Return (X, Y) of the center of cell containing provided text 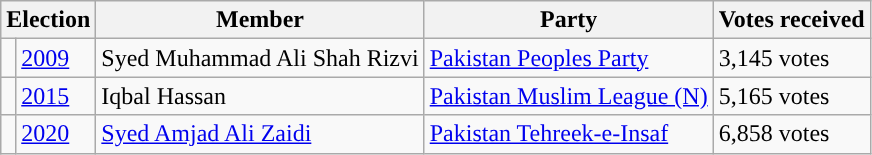
5,165 votes (792, 96)
2020 (56, 134)
2015 (56, 96)
Pakistan Peoples Party (568, 58)
Pakistan Tehreek-e-Insaf (568, 134)
Iqbal Hassan (260, 96)
Party (568, 20)
2009 (56, 58)
3,145 votes (792, 58)
Election (48, 20)
Syed Muhammad Ali Shah Rizvi (260, 58)
Member (260, 20)
Pakistan Muslim League (N) (568, 96)
Votes received (792, 20)
Syed Amjad Ali Zaidi (260, 134)
6,858 votes (792, 134)
